Search for the cell housing the specified text and yield its (X, Y) center coordinate. 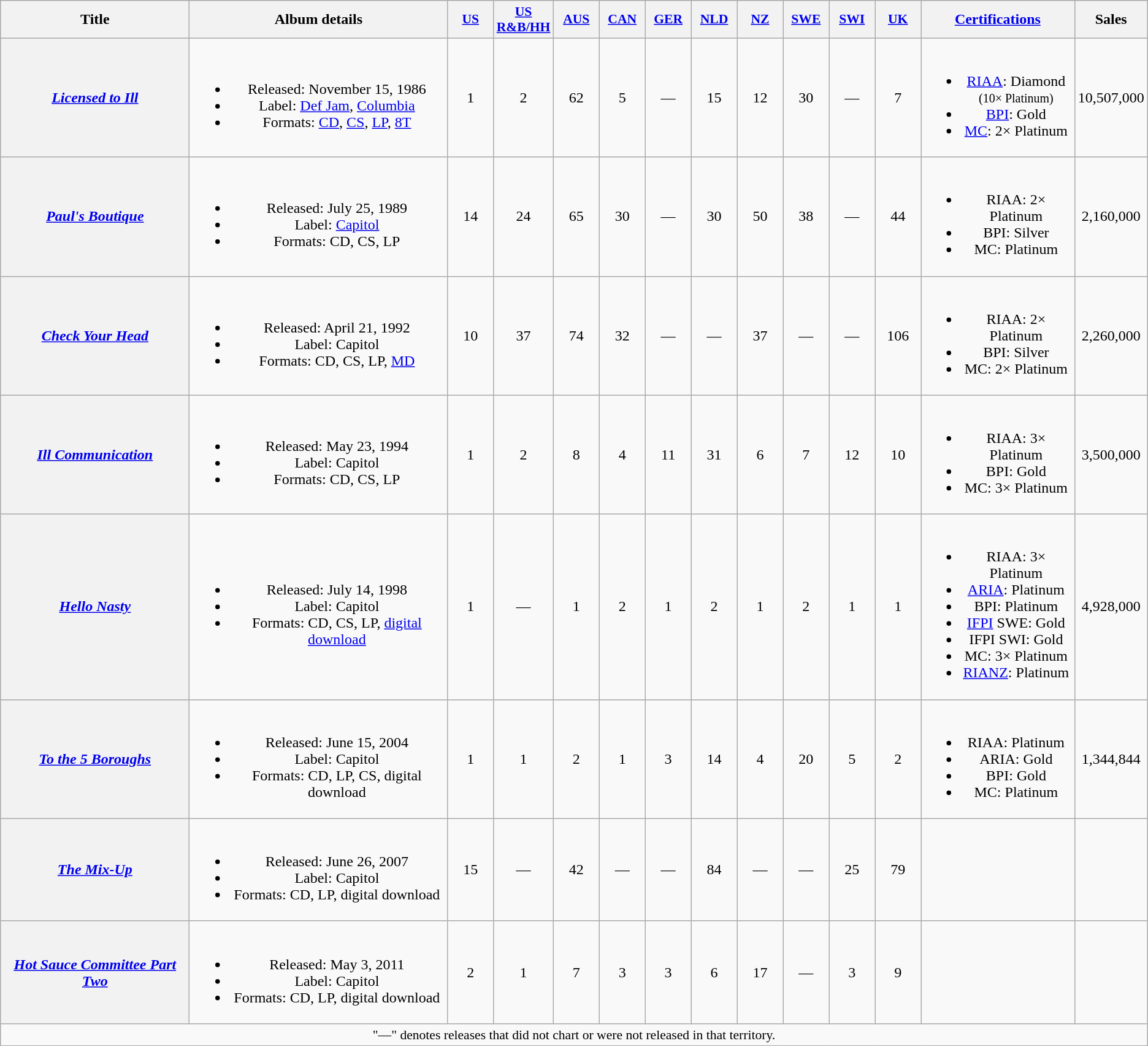
10,507,000 (1111, 98)
Album details (319, 20)
17 (760, 972)
SWI (852, 20)
24 (524, 217)
RIAA: PlatinumARIA: GoldBPI: GoldMC: Platinum (998, 759)
8 (576, 455)
9 (898, 972)
Released: June 26, 2007Label: CapitolFormats: CD, LP, digital download (319, 870)
RIAA: 2× PlatinumBPI: SilverMC: 2× Platinum (998, 336)
Ill Communication (95, 455)
Released: July 14, 1998Label: CapitolFormats: CD, CS, LP, digital download (319, 607)
Released: May 23, 1994Label: CapitolFormats: CD, CS, LP (319, 455)
84 (714, 870)
RIAA: 2× PlatinumBPI: SilverMC: Platinum (998, 217)
RIAA: Diamond (10× Platinum)BPI: GoldMC: 2× Platinum (998, 98)
CAN (622, 20)
20 (806, 759)
RIAA: 3× PlatinumARIA: PlatinumBPI: PlatinumIFPI SWE: GoldIFPI SWI: GoldMC: 3× PlatinumRIANZ: Platinum (998, 607)
SWE (806, 20)
65 (576, 217)
Released: May 3, 2011Label: CapitolFormats: CD, LP, digital download (319, 972)
25 (852, 870)
Released: July 25, 1989Label: CapitolFormats: CD, CS, LP (319, 217)
NZ (760, 20)
Check Your Head (95, 336)
1,344,844 (1111, 759)
106 (898, 336)
"—" denotes releases that did not chart or were not released in that territory. (574, 1034)
GER (668, 20)
62 (576, 98)
50 (760, 217)
2,260,000 (1111, 336)
11 (668, 455)
AUS (576, 20)
Certifications (998, 20)
44 (898, 217)
RIAA: 3× PlatinumBPI: GoldMC: 3× Platinum (998, 455)
31 (714, 455)
4,928,000 (1111, 607)
74 (576, 336)
38 (806, 217)
79 (898, 870)
42 (576, 870)
2,160,000 (1111, 217)
Released: June 15, 2004Label: CapitolFormats: CD, LP, CS, digital download (319, 759)
To the 5 Boroughs (95, 759)
Released: November 15, 1986Label: Def Jam, ColumbiaFormats: CD, CS, LP, 8T (319, 98)
32 (622, 336)
Paul's Boutique (95, 217)
Sales (1111, 20)
Title (95, 20)
3,500,000 (1111, 455)
Released: April 21, 1992Label: CapitolFormats: CD, CS, LP, MD (319, 336)
UK (898, 20)
Hot Sauce Committee Part Two (95, 972)
Hello Nasty (95, 607)
The Mix-Up (95, 870)
USR&B/HH (524, 20)
NLD (714, 20)
Licensed to Ill (95, 98)
US (471, 20)
